For the text-containing cell, return its midpoint in (x, y) coordinate format. 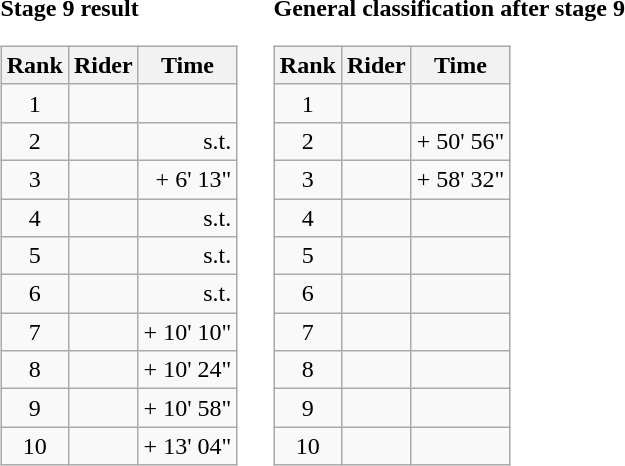
+ 13' 04" (188, 446)
+ 50' 56" (460, 141)
+ 6' 13" (188, 179)
+ 10' 24" (188, 370)
+ 10' 58" (188, 408)
+ 10' 10" (188, 332)
+ 58' 32" (460, 179)
